Scan for the cell matching the given text and deliver its [X, Y] coordinate at center. 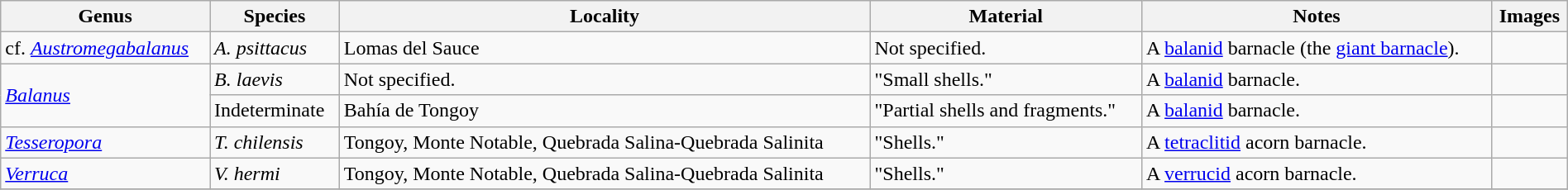
Images [1530, 17]
B. laevis [275, 79]
Genus [106, 17]
Balanus [106, 95]
Notes [1317, 17]
cf. Austromegabalanus [106, 48]
Species [275, 17]
Locality [605, 17]
A verrucid acorn barnacle. [1317, 173]
T. chilensis [275, 142]
Bahía de Tongoy [605, 111]
A balanid barnacle (the giant barnacle). [1317, 48]
"Small shells." [1006, 79]
Tesseropora [106, 142]
"Partial shells and fragments." [1006, 111]
A. psittacus [275, 48]
Verruca [106, 173]
Indeterminate [275, 111]
A tetraclitid acorn barnacle. [1317, 142]
V. hermi [275, 173]
Lomas del Sauce [605, 48]
Material [1006, 17]
